Pinpoint the cell where the given text exists, returning its (X, Y) midpoint coordinate. 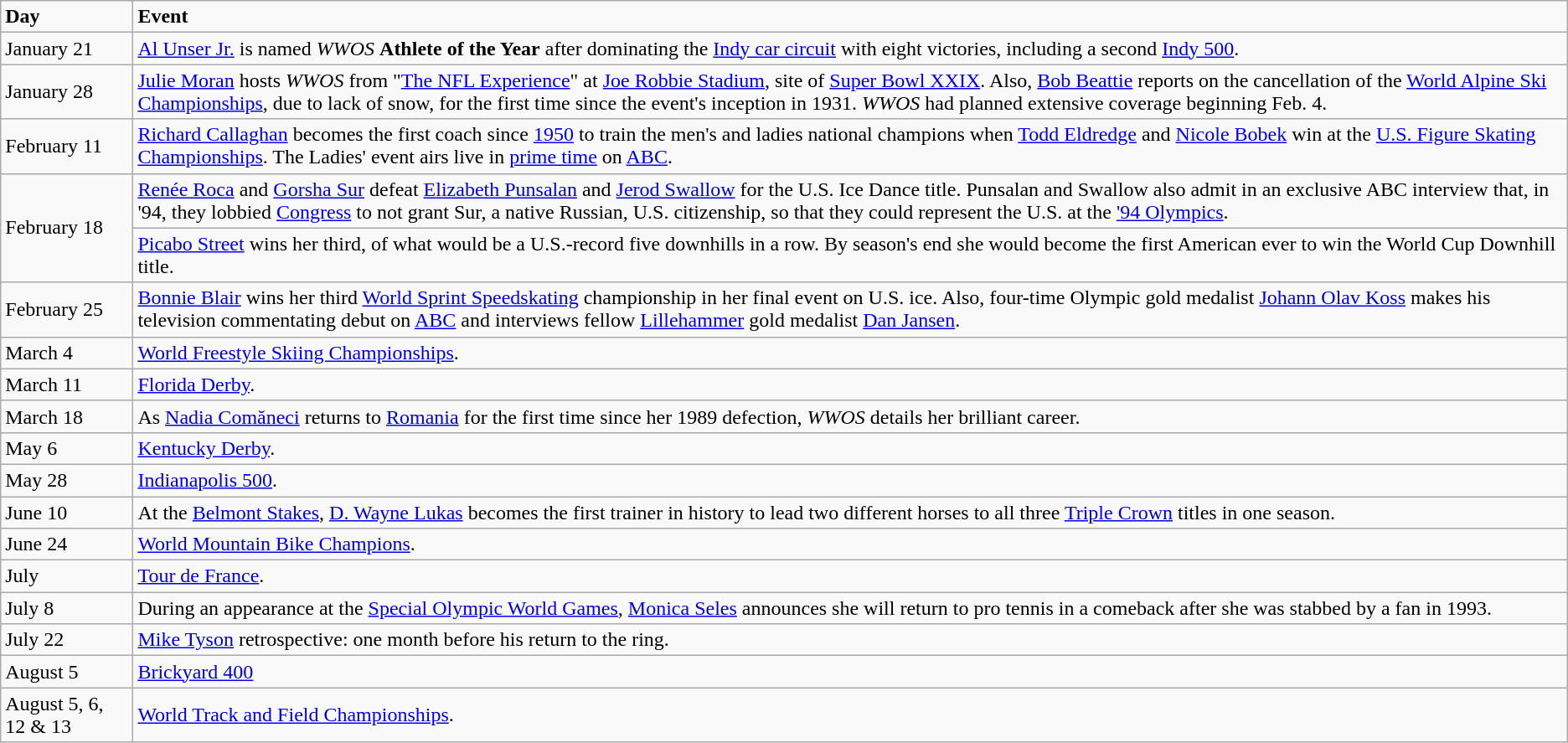
March 18 (67, 416)
Brickyard 400 (850, 672)
Florida Derby. (850, 384)
Al Unser Jr. is named WWOS Athlete of the Year after dominating the Indy car circuit with eight victories, including a second Indy 500. (850, 49)
February 25 (67, 310)
World Freestyle Skiing Championships. (850, 353)
As Nadia Comăneci returns to Romania for the first time since her 1989 defection, WWOS details her brilliant career. (850, 416)
Mike Tyson retrospective: one month before his return to the ring. (850, 640)
Kentucky Derby. (850, 448)
Event (850, 17)
August 5, 6, 12 & 13 (67, 715)
February 11 (67, 146)
January 21 (67, 49)
February 18 (67, 228)
July (67, 576)
January 28 (67, 92)
March 11 (67, 384)
June 10 (67, 512)
Tour de France. (850, 576)
Day (67, 17)
July 8 (67, 608)
March 4 (67, 353)
July 22 (67, 640)
World Track and Field Championships. (850, 715)
May 28 (67, 480)
May 6 (67, 448)
August 5 (67, 672)
Indianapolis 500. (850, 480)
World Mountain Bike Champions. (850, 544)
June 24 (67, 544)
